Scan for the cell matching the given text and deliver its [X, Y] coordinate at center. 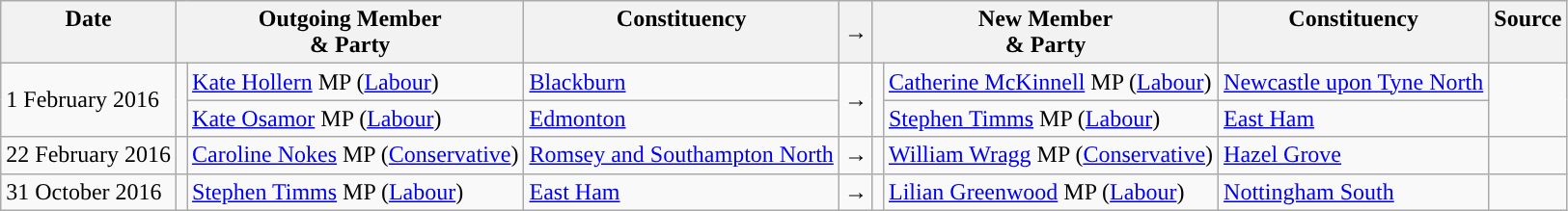
Kate Hollern MP (Labour) [355, 82]
Romsey and Southampton North [681, 155]
22 February 2016 [89, 155]
Caroline Nokes MP (Conservative) [355, 155]
Hazel Grove [1354, 155]
Lilian Greenwood MP (Labour) [1050, 192]
Catherine McKinnell MP (Labour) [1050, 82]
1 February 2016 [89, 100]
Outgoing Member& Party [349, 33]
New Member& Party [1045, 33]
Newcastle upon Tyne North [1354, 82]
31 October 2016 [89, 192]
Source [1528, 33]
Date [89, 33]
Kate Osamor MP (Labour) [355, 119]
Blackburn [681, 82]
William Wragg MP (Conservative) [1050, 155]
Edmonton [681, 119]
Nottingham South [1354, 192]
